Return (x, y) of the center of cell containing provided text 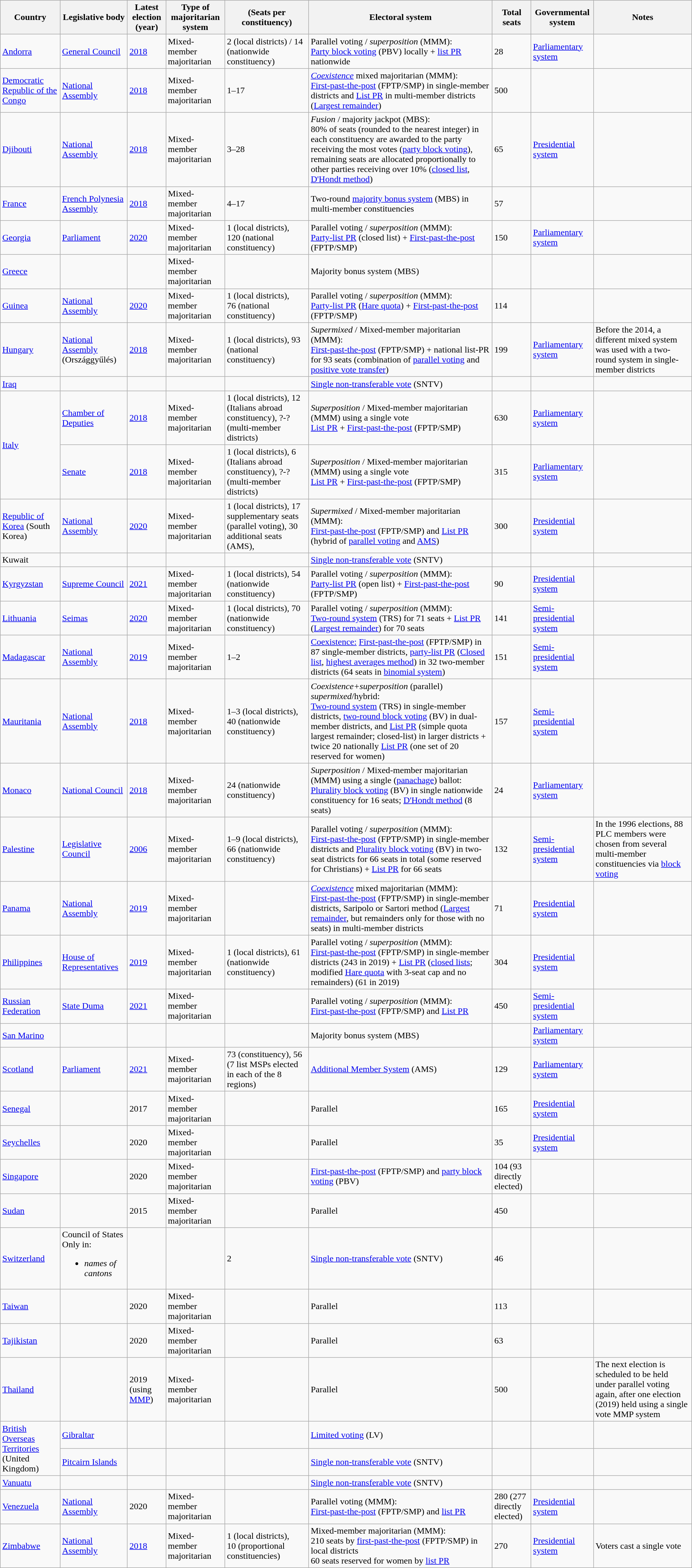
165 (512, 1108)
Kyrgyzstan (30, 584)
Type of majoritarian system (196, 17)
British Overseas Territories (United Kingdom) (30, 1449)
Country (30, 17)
Two-round majority bonus system (MBS) in multi-member constituencies (400, 203)
Council of StatesOnly in:names of cantons (94, 1258)
1 (local districts), 17 supplementary seats (parallel voting), 30 additional seats (AMS), (267, 526)
1 (local districts),120 (national constituency) (267, 237)
Legislative body (94, 17)
General Council (94, 51)
1 (local districts), 54 (nationwide constituency) (267, 584)
Guinea (30, 306)
1 (local districts), 70 (nationwide constituency) (267, 618)
Parallel voting / superposition (MMM):Party-list PR (Hare quota) + First-past-the-post (FPTP/SMP) (400, 306)
1–2 (267, 657)
24 (nationwide constituency) (267, 790)
Venezuela (30, 1507)
104 (93 directly elected) (512, 1176)
Parallel voting / superposition (MMM):Party-list PR (open list) + First-past-the-post (FPTP/SMP) (400, 584)
Hungary (30, 350)
Democratic Republic of the Congo (30, 90)
Djibouti (30, 149)
1–17 (267, 90)
1 (local districts), 93 (national constituency) (267, 350)
65 (512, 149)
199 (512, 350)
Latest election (year) (147, 17)
Philippines (30, 962)
1–9 (local districts), 66 (nationwide constituency) (267, 849)
2 (267, 1258)
Zimbabwe (30, 1545)
114 (512, 306)
San Marino (30, 1035)
Senegal (30, 1108)
2015 (147, 1210)
Sudan (30, 1210)
Total seats (512, 17)
Chamber of Deputies (94, 418)
63 (512, 1341)
Mixed-member majoritarian (MMM):210 seats by first-past-the-post (FPTP/SMP) in local districts60 seats reserved for women by list PR (400, 1545)
Notes (642, 17)
2017 (147, 1108)
France (30, 203)
In the 1996 elections, 88 PLC members were chosen from several multi-member constituencies via block voting (642, 849)
129 (512, 1069)
151 (512, 657)
Monaco (30, 790)
Iraq (30, 384)
Seimas (94, 618)
Italy (30, 445)
28 (512, 51)
Governmental system (563, 17)
Greece (30, 272)
Limited voting (LV) (400, 1435)
State Duma (94, 1006)
1–3 (local districts), 40 (nationwide constituency) (267, 721)
Before the 2014, a different mixed system was used with a two-round system in single-member districts (642, 350)
Legislative Council (94, 849)
280 (277 directly elected) (512, 1507)
Senate (94, 472)
1 (local districts), 12 (Italians abroad constituency), ?-? (multi-member districts) (267, 418)
Switzerland (30, 1258)
304 (512, 962)
Tajikistan (30, 1341)
71 (512, 908)
157 (512, 721)
Kuwait (30, 560)
315 (512, 472)
Panama (30, 908)
Russian Federation (30, 1006)
Parallel voting / superposition (MMM):Party block voting (PBV) locally + list PR nationwide (400, 51)
Republic of Korea (South Korea) (30, 526)
24 (512, 790)
270 (512, 1545)
Taiwan (30, 1306)
141 (512, 618)
Scotland (30, 1069)
Electoral system (400, 17)
Additional Member System (AMS) (400, 1069)
House of Representatives (94, 962)
1 (local districts),10 (proportional constituencies) (267, 1545)
2 (local districts) / 14 (nationwide constituency) (267, 51)
Madagascar (30, 657)
Supreme Council (94, 584)
Singapore (30, 1176)
First-past-the-post (FPTP/SMP) and party block voting (PBV) (400, 1176)
90 (512, 584)
Palestine (30, 849)
Andorra (30, 51)
Lithuania (30, 618)
Parallel voting / superposition (MMM):Party-list PR (closed list) + First-past-the-post (FPTP/SMP) (400, 237)
113 (512, 1306)
1 (local districts), 6 (Italians abroad constituency), ?-? (multi-member districts) (267, 472)
Mauritania (30, 721)
300 (512, 526)
Gibraltar (94, 1435)
Supermixed / Mixed-member majoritarian (MMM):First-past-the-post (FPTP/SMP) and List PR (hybrid of parallel voting and AMS) (400, 526)
4–17 (267, 203)
National Council (94, 790)
46 (512, 1258)
Thailand (30, 1389)
630 (512, 418)
Pitcairn Islands (94, 1462)
150 (512, 237)
Parallel voting / superposition (MMM):Two-round system (TRS) for 71 seats + List PR (Largest remainder) for 70 seats (400, 618)
The next election is scheduled to be held under parallel voting again, after one election (2019) held using a single vote MMP system (642, 1389)
Seychelles (30, 1142)
Parallel voting / superposition (MMM):First-past-the-post (FPTP/SMP) and List PR (400, 1006)
35 (512, 1142)
1 (local districts), 61 (nationwide constituency) (267, 962)
Georgia (30, 237)
(Seats perconstituency) (267, 17)
Voters cast a single vote (642, 1545)
National Assembly (Országgyűlés) (94, 350)
73 (constituency), 56 (7 list MSPs elected in each of the 8 regions) (267, 1069)
57 (512, 203)
1 (local districts),76 (national constituency) (267, 306)
French Polynesia Assembly (94, 203)
2019 (using MMP) (147, 1389)
Vanuatu (30, 1483)
3–28 (267, 149)
Parallel voting (MMM):First-past-the-post (FPTP/SMP) and list PR (400, 1507)
2006 (147, 849)
132 (512, 849)
